Locate the cell with the specified text and output its [x, y] center coordinate. 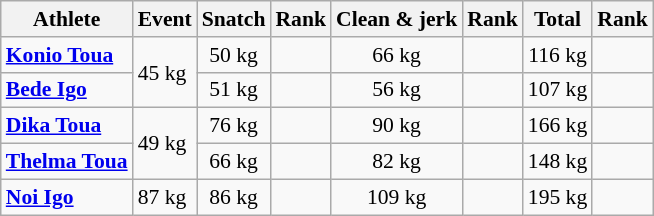
Noi Igo [67, 197]
87 kg [165, 197]
Dika Toua [67, 126]
166 kg [558, 126]
Bede Igo [67, 90]
86 kg [234, 197]
148 kg [558, 162]
195 kg [558, 197]
82 kg [396, 162]
90 kg [396, 126]
107 kg [558, 90]
76 kg [234, 126]
109 kg [396, 197]
49 kg [165, 144]
56 kg [396, 90]
Athlete [67, 19]
51 kg [234, 90]
Clean & jerk [396, 19]
Thelma Toua [67, 162]
Snatch [234, 19]
45 kg [165, 72]
116 kg [558, 55]
Total [558, 19]
Event [165, 19]
Konio Toua [67, 55]
50 kg [234, 55]
